Provide the (X, Y) coordinate of the cell's center where the given text is located.  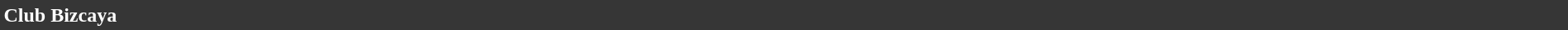
Club Bizcaya (784, 15)
